For the text-containing cell, return its midpoint in (x, y) coordinate format. 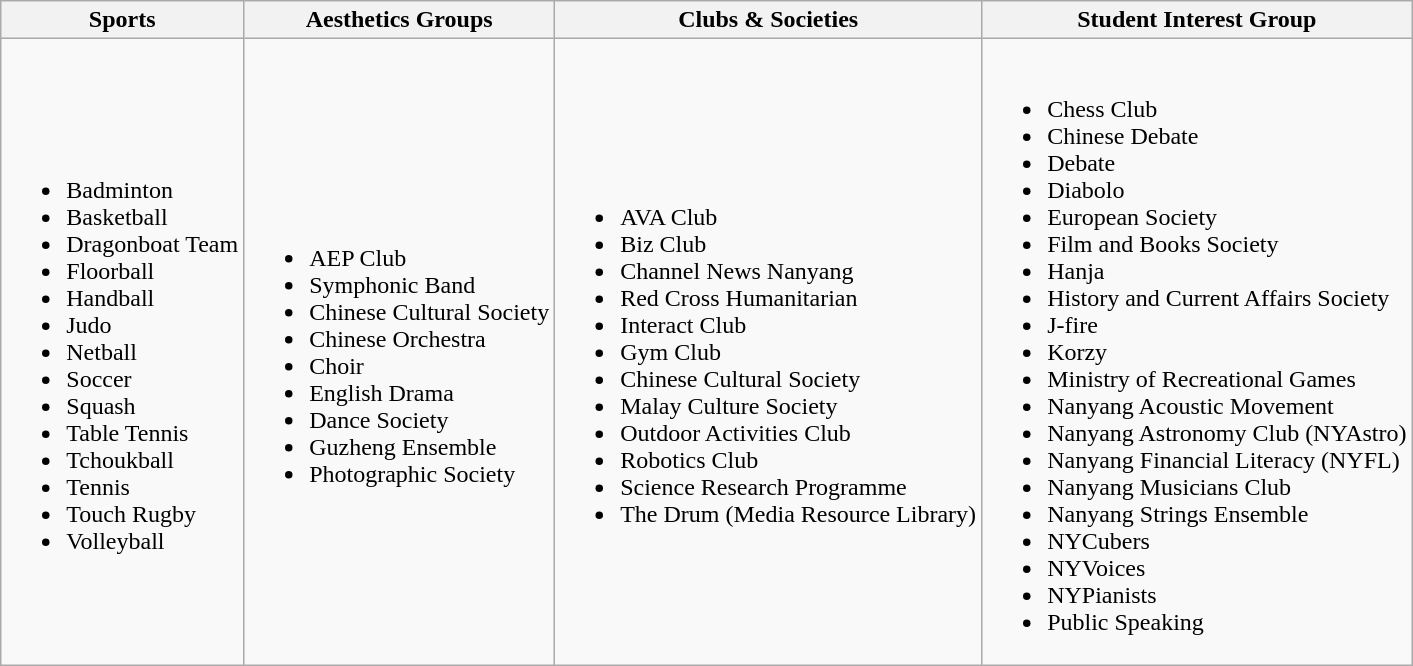
AEP ClubSymphonic BandChinese Cultural SocietyChinese OrchestraChoirEnglish DramaDance SocietyGuzheng EnsemblePhotographic Society (400, 352)
Clubs & Societies (768, 20)
Aesthetics Groups (400, 20)
BadmintonBasketballDragonboat TeamFloorballHandballJudoNetballSoccerSquashTable TennisTchoukballTennisTouch RugbyVolleyball (122, 352)
Student Interest Group (1197, 20)
Sports (122, 20)
